For the text-containing cell, return its midpoint in [x, y] coordinate format. 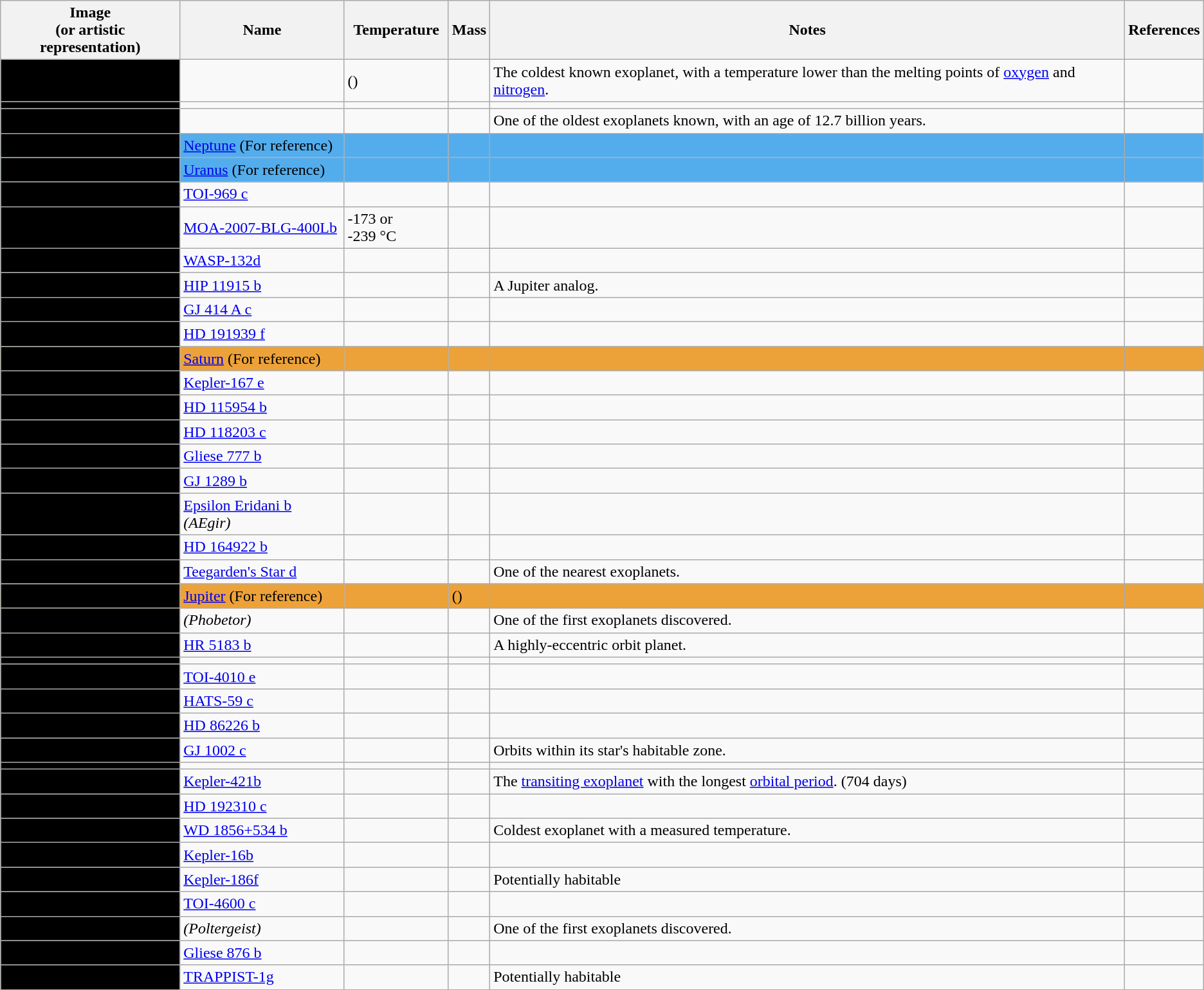
WASP-132d [262, 260]
TOI-969 c [262, 194]
GJ 1289 b [262, 481]
MOA-2007-BLG-400Lb [262, 228]
Kepler-421b [262, 782]
Epsilon Eridani b (AEgir) [262, 514]
TOI-4600 c [262, 904]
HIP 11915 b [262, 285]
HD 86226 b [262, 725]
(Phobetor) [262, 620]
Teegarden's Star d [262, 571]
Neptune (For reference) [262, 145]
Coldest exoplanet with a measured temperature. [808, 831]
Name [262, 30]
Image(or artistic representation) [90, 30]
HR 5183 b [262, 645]
Temperature [396, 30]
A Jupiter analog. [808, 285]
TRAPPIST-1g [262, 977]
Orbits within its star's habitable zone. [808, 750]
HD 192310 c [262, 806]
Kepler-167 e [262, 383]
Notes [808, 30]
Kepler-16b [262, 855]
GJ 414 A c [262, 309]
Uranus (For reference) [262, 170]
Jupiter (For reference) [262, 596]
WD 1856+534 b [262, 831]
HD 118203 c [262, 432]
Gliese 777 b [262, 456]
Mass [469, 30]
One of the oldest exoplanets known, with an age of 12.7 billion years. [808, 121]
HD 115954 b [262, 408]
Gliese 876 b [262, 953]
HATS-59 c [262, 701]
References [1164, 30]
GJ 1002 c [262, 750]
A highly-eccentric orbit planet. [808, 645]
Saturn (For reference) [262, 358]
HD 191939 f [262, 334]
HD 164922 b [262, 547]
Kepler-186f [262, 879]
The transiting exoplanet with the longest orbital period. (704 days) [808, 782]
TOI-4010 e [262, 676]
One of the nearest exoplanets. [808, 571]
-173 or -239 °C [396, 228]
(Poltergeist) [262, 928]
The coldest known exoplanet, with a temperature lower than the melting points of oxygen and nitrogen. [808, 81]
